Return [X, Y] of the center of cell containing provided text 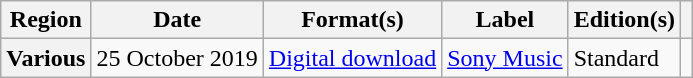
Standard [624, 58]
Sony Music [505, 58]
Various [46, 58]
Region [46, 20]
Date [177, 20]
Format(s) [352, 20]
Digital download [352, 58]
Label [505, 20]
25 October 2019 [177, 58]
Edition(s) [624, 20]
